Determine the (x, y) coordinate at the center of the cell enclosing the given text.  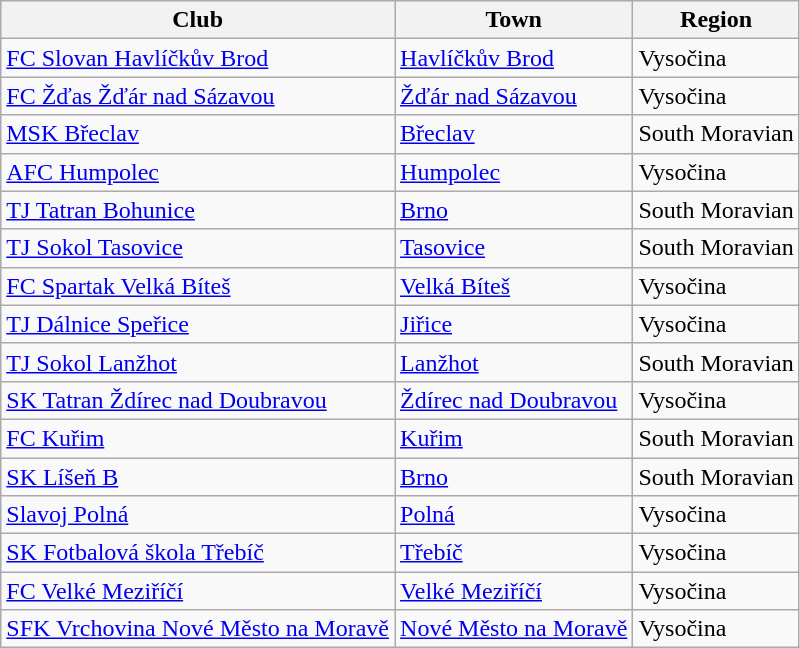
FC Slovan Havlíčkův Brod (198, 58)
Ždírec nad Doubravou (514, 400)
Slavoj Polná (198, 515)
TJ Tatran Bohunice (198, 210)
Region (716, 20)
SK Líšeň B (198, 477)
Club (198, 20)
FC Spartak Velká Bíteš (198, 286)
Žďár nad Sázavou (514, 96)
Havlíčkův Brod (514, 58)
TJ Sokol Tasovice (198, 248)
MSK Břeclav (198, 134)
Tasovice (514, 248)
SK Tatran Ždírec nad Doubravou (198, 400)
Town (514, 20)
FC Kuřim (198, 438)
Humpolec (514, 172)
Velké Meziříčí (514, 591)
Velká Bíteš (514, 286)
Nové Město na Moravě (514, 629)
TJ Sokol Lanžhot (198, 362)
Břeclav (514, 134)
FC Velké Meziříčí (198, 591)
SFK Vrchovina Nové Město na Moravě (198, 629)
Jiřice (514, 324)
SK Fotbalová škola Třebíč (198, 553)
Lanžhot (514, 362)
FC Žďas Žďár nad Sázavou (198, 96)
Polná (514, 515)
Kuřim (514, 438)
AFC Humpolec (198, 172)
Třebíč (514, 553)
TJ Dálnice Speřice (198, 324)
